From the cell containing the given text, extract its center point as [X, Y] coordinate. 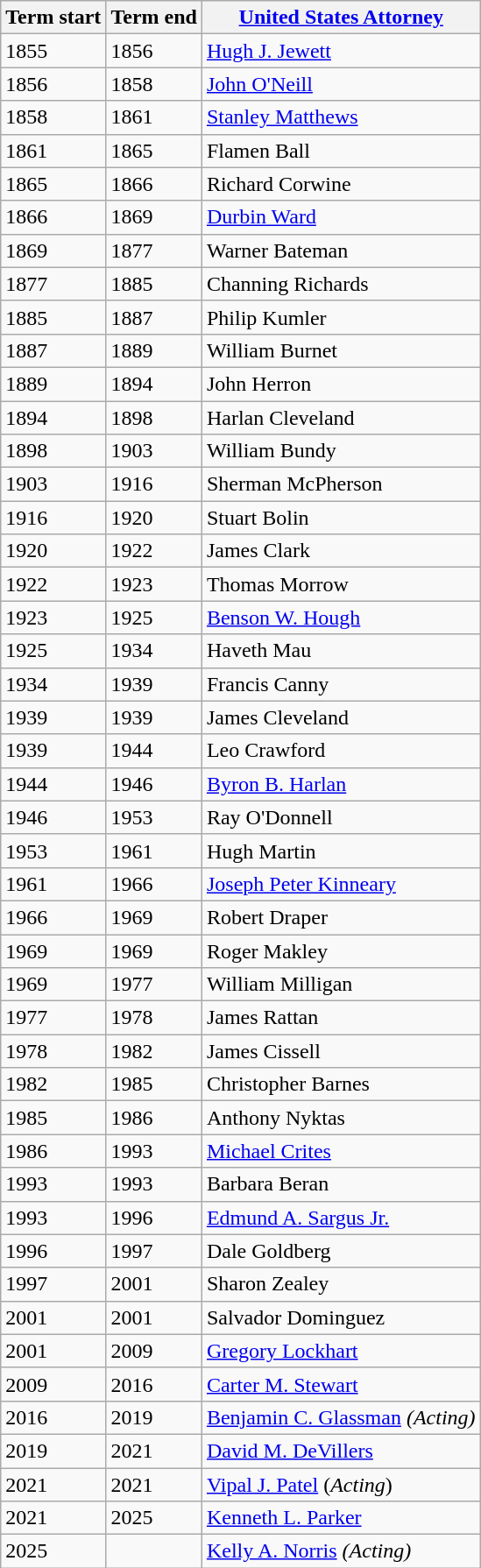
William Burnet [341, 350]
Philip Kumler [341, 317]
Hugh Martin [341, 851]
Sherman McPherson [341, 484]
Stanley Matthews [341, 117]
James Cleveland [341, 717]
Joseph Peter Kinneary [341, 884]
William Bundy [341, 451]
Richard Corwine [341, 184]
Anthony Nyktas [341, 1118]
James Rattan [341, 1018]
1855 [53, 51]
Vipal J. Patel (Acting) [341, 1485]
Kelly A. Norris (Acting) [341, 1551]
Leo Crawford [341, 751]
United States Attorney [341, 18]
Robert Draper [341, 917]
John O'Neill [341, 84]
Hugh J. Jewett [341, 51]
Carter M. Stewart [341, 1384]
James Clark [341, 551]
Francis Canny [341, 684]
John Herron [341, 384]
Edmund A. Sargus Jr. [341, 1218]
Flamen Ball [341, 151]
Haveth Mau [341, 651]
Michael Crites [341, 1151]
Thomas Morrow [341, 584]
Harlan Cleveland [341, 418]
Christopher Barnes [341, 1084]
James Cissell [341, 1051]
Term start [53, 18]
Benson W. Hough [341, 618]
Roger Makley [341, 950]
David M. DeVillers [341, 1451]
Benjamin C. Glassman (Acting) [341, 1417]
Ray O'Donnell [341, 817]
William Milligan [341, 985]
Channing Richards [341, 284]
Durbin Ward [341, 217]
Term end [154, 18]
Stuart Bolin [341, 518]
Byron B. Harlan [341, 784]
Salvador Dominguez [341, 1317]
Kenneth L. Parker [341, 1518]
Gregory Lockhart [341, 1351]
Warner Bateman [341, 251]
Sharon Zealey [341, 1284]
Dale Goldberg [341, 1251]
Barbara Beran [341, 1184]
